Find where the given text appears and provide that cell's center as [x, y] coordinate. 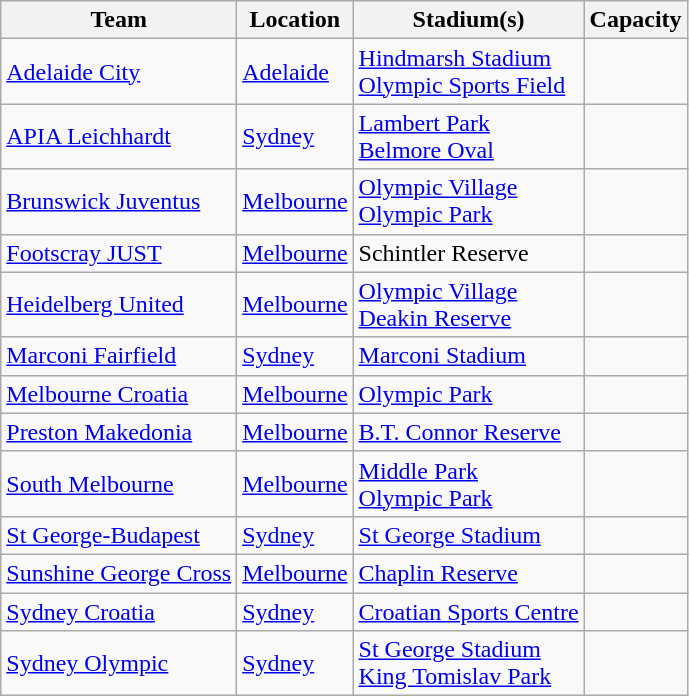
St George Stadium [468, 535]
Olympic VillageOlympic Park [468, 202]
Chaplin Reserve [468, 573]
Lambert ParkBelmore Oval [468, 136]
Marconi Stadium [468, 356]
St George-Budapest [119, 535]
Sydney Croatia [119, 611]
Schintler Reserve [468, 253]
South Melbourne [119, 484]
St George StadiumKing Tomislav Park [468, 664]
Croatian Sports Centre [468, 611]
Heidelberg United [119, 304]
Adelaide City [119, 72]
B.T. Connor Reserve [468, 432]
Adelaide [295, 72]
Olympic VillageDeakin Reserve [468, 304]
Location [295, 20]
Marconi Fairfield [119, 356]
Hindmarsh StadiumOlympic Sports Field [468, 72]
Sunshine George Cross [119, 573]
Stadium(s) [468, 20]
Middle ParkOlympic Park [468, 484]
Preston Makedonia [119, 432]
Team [119, 20]
Melbourne Croatia [119, 394]
Sydney Olympic [119, 664]
Olympic Park [468, 394]
Footscray JUST [119, 253]
Brunswick Juventus [119, 202]
APIA Leichhardt [119, 136]
Capacity [636, 20]
